Capture the cell that displays the provided text and extract its (X, Y) central coordinate. 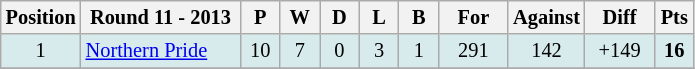
Against (546, 17)
Pts (674, 17)
Position (41, 17)
3 (379, 51)
Round 11 - 2013 (161, 17)
0 (340, 51)
For (474, 17)
D (340, 17)
291 (474, 51)
7 (300, 51)
B (419, 17)
L (379, 17)
142 (546, 51)
P (260, 17)
16 (674, 51)
W (300, 17)
Northern Pride (161, 51)
10 (260, 51)
+149 (620, 51)
Diff (620, 17)
